For the text-containing cell, return its midpoint in (x, y) coordinate format. 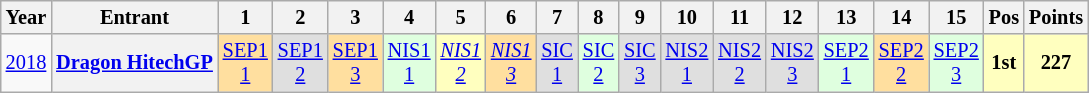
6 (511, 17)
NIS23 (792, 63)
5 (460, 17)
Dragon HitechGP (134, 63)
2 (300, 17)
227 (1056, 63)
10 (688, 17)
SEP21 (846, 63)
4 (410, 17)
Pos (1004, 17)
NIS13 (511, 63)
NIS22 (740, 63)
SIC2 (598, 63)
3 (356, 17)
2018 (26, 63)
15 (956, 17)
NIS12 (460, 63)
SIC3 (640, 63)
SIC1 (556, 63)
13 (846, 17)
1 (246, 17)
8 (598, 17)
SEP23 (956, 63)
SEP12 (300, 63)
Entrant (134, 17)
Year (26, 17)
SEP13 (356, 63)
SEP11 (246, 63)
SEP22 (902, 63)
9 (640, 17)
Points (1056, 17)
NIS11 (410, 63)
14 (902, 17)
NIS21 (688, 63)
7 (556, 17)
11 (740, 17)
12 (792, 17)
1st (1004, 63)
